Return [X, Y] of the center of cell containing provided text 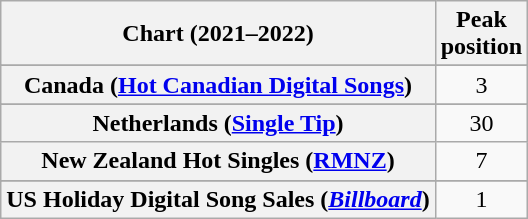
7 [481, 161]
New Zealand Hot Singles (RMNZ) [218, 161]
US Holiday Digital Song Sales (Billboard) [218, 199]
Chart (2021–2022) [218, 34]
Peakposition [481, 34]
30 [481, 123]
Canada (Hot Canadian Digital Songs) [218, 85]
3 [481, 85]
1 [481, 199]
Netherlands (Single Tip) [218, 123]
